Determine the (x, y) coordinate at the center of the cell enclosing the given text.  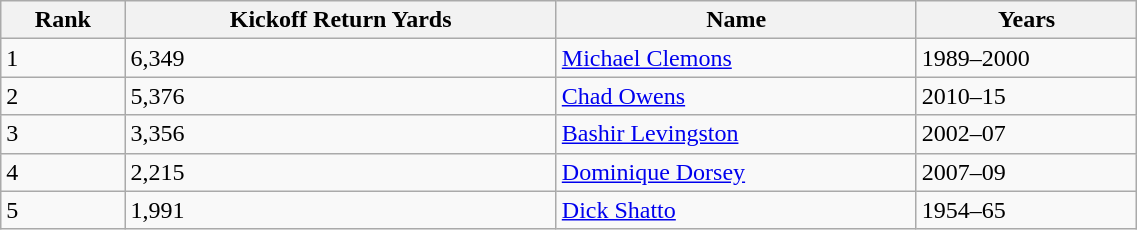
2002–07 (1026, 134)
2 (63, 96)
Rank (63, 20)
Bashir Levingston (736, 134)
Kickoff Return Yards (340, 20)
Michael Clemons (736, 58)
3,356 (340, 134)
Name (736, 20)
1,991 (340, 210)
Dominique Dorsey (736, 172)
2010–15 (1026, 96)
2,215 (340, 172)
4 (63, 172)
3 (63, 134)
Dick Shatto (736, 210)
Chad Owens (736, 96)
1 (63, 58)
5,376 (340, 96)
2007–09 (1026, 172)
6,349 (340, 58)
Years (1026, 20)
1954–65 (1026, 210)
5 (63, 210)
1989–2000 (1026, 58)
